For the text-containing cell, return its midpoint in (x, y) coordinate format. 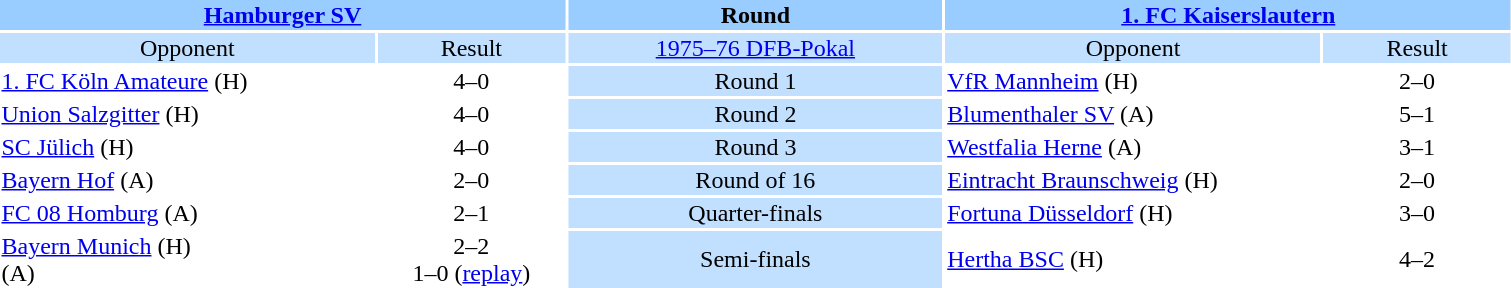
VfR Mannheim (H) (1134, 81)
2–1 (472, 213)
5–1 (1416, 114)
Bayern Hof (A) (188, 180)
Round 3 (756, 147)
1975–76 DFB-Pokal (756, 48)
Union Salzgitter (H) (188, 114)
3–0 (1416, 213)
Eintracht Braunschweig (H) (1134, 180)
2–2 1–0 (replay) (472, 260)
Fortuna Düsseldorf (H) (1134, 213)
Round 2 (756, 114)
Blumenthaler SV (A) (1134, 114)
Quarter-finals (756, 213)
4–2 (1416, 260)
Round of 16 (756, 180)
1. FC Kaiserslautern (1228, 15)
3–1 (1416, 147)
Semi-finals (756, 260)
Round 1 (756, 81)
FC 08 Homburg (A) (188, 213)
Hertha BSC (H) (1134, 260)
Bayern Munich (H) (A) (188, 260)
SC Jülich (H) (188, 147)
1. FC Köln Amateure (H) (188, 81)
Round (756, 15)
Westfalia Herne (A) (1134, 147)
Hamburger SV (282, 15)
